Determine the [X, Y] coordinate at the center of the cell enclosing the given text.  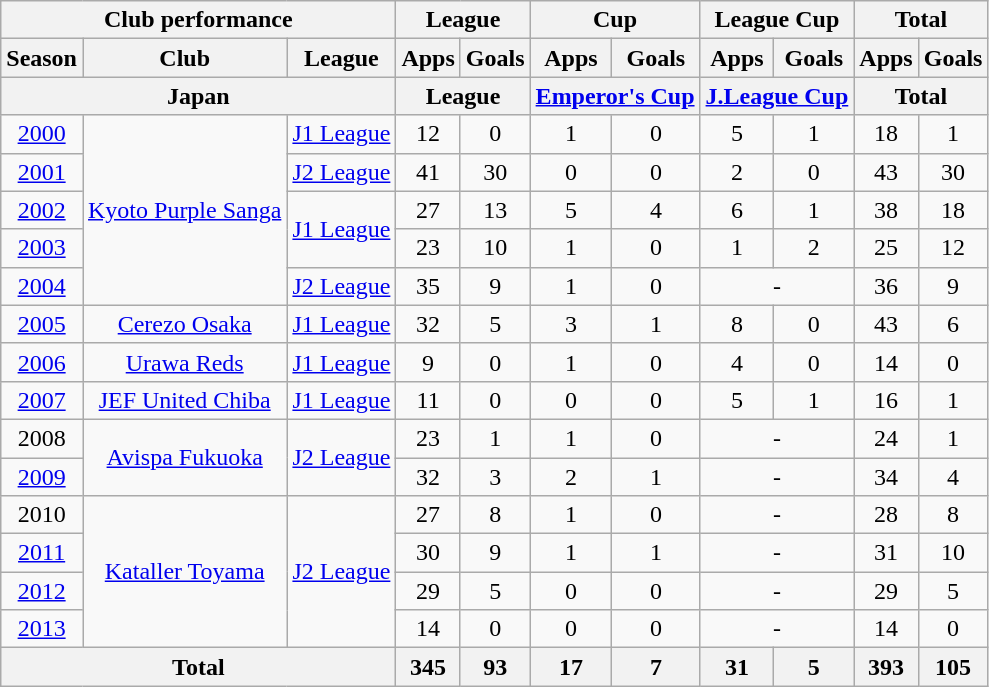
105 [953, 667]
2007 [42, 400]
34 [886, 477]
17 [571, 667]
2000 [42, 134]
2010 [42, 515]
J.League Cup [777, 96]
16 [886, 400]
Kyoto Purple Sanga [184, 210]
28 [886, 515]
Club [184, 58]
24 [886, 438]
2011 [42, 553]
Emperor's Cup [615, 96]
Urawa Reds [184, 362]
League Cup [777, 20]
345 [428, 667]
38 [886, 210]
2013 [42, 629]
2001 [42, 172]
Season [42, 58]
2002 [42, 210]
36 [886, 286]
93 [495, 667]
2009 [42, 477]
2004 [42, 286]
Club performance [198, 20]
393 [886, 667]
25 [886, 248]
13 [495, 210]
2006 [42, 362]
2003 [42, 248]
35 [428, 286]
JEF United Chiba [184, 400]
Avispa Fukuoka [184, 457]
7 [656, 667]
Cup [615, 20]
Cerezo Osaka [184, 324]
2012 [42, 591]
2008 [42, 438]
Japan [198, 96]
41 [428, 172]
2005 [42, 324]
Kataller Toyama [184, 572]
11 [428, 400]
